Find where the given text appears and provide that cell's center as [X, Y] coordinate. 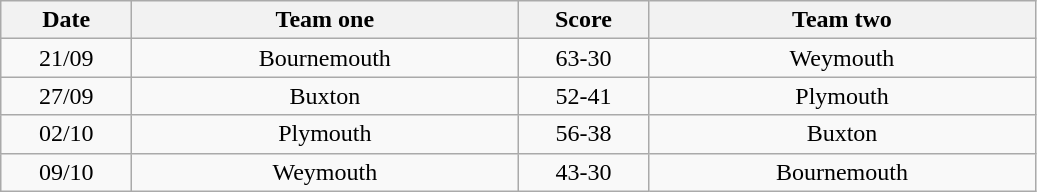
09/10 [66, 172]
52-41 [584, 96]
27/09 [66, 96]
Team two [842, 20]
63-30 [584, 58]
56-38 [584, 134]
Team one [325, 20]
Score [584, 20]
02/10 [66, 134]
43-30 [584, 172]
Date [66, 20]
21/09 [66, 58]
